For the text-containing cell, return its midpoint in [X, Y] coordinate format. 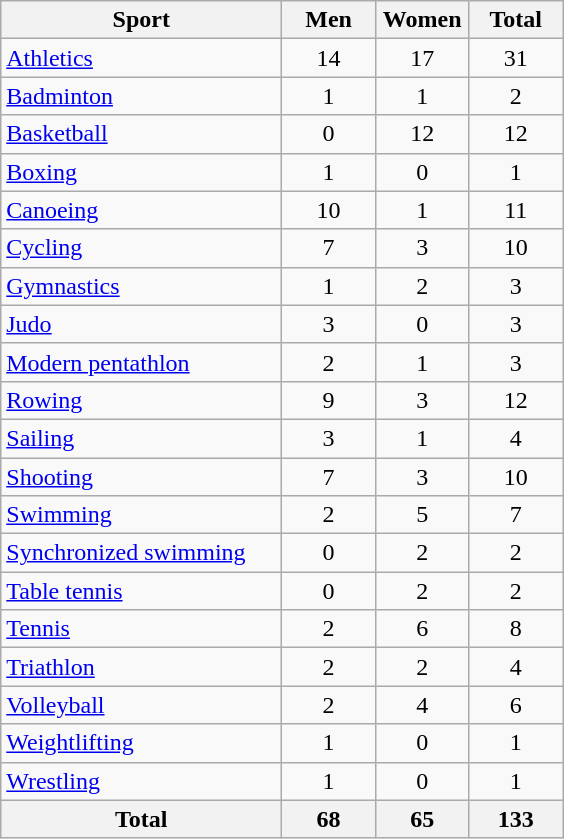
65 [422, 819]
Men [329, 20]
11 [516, 210]
Tennis [142, 629]
Table tennis [142, 591]
Gymnastics [142, 286]
Badminton [142, 96]
Triathlon [142, 667]
133 [516, 819]
Sport [142, 20]
Women [422, 20]
31 [516, 58]
Swimming [142, 515]
Athletics [142, 58]
Boxing [142, 172]
Judo [142, 324]
Modern pentathlon [142, 362]
Rowing [142, 400]
9 [329, 400]
Synchronized swimming [142, 553]
Shooting [142, 477]
Volleyball [142, 705]
Wrestling [142, 781]
14 [329, 58]
Weightlifting [142, 743]
5 [422, 515]
Sailing [142, 438]
17 [422, 58]
Canoeing [142, 210]
Cycling [142, 248]
8 [516, 629]
Basketball [142, 134]
68 [329, 819]
